Provide the (X, Y) coordinate of the cell's center where the given text is located.  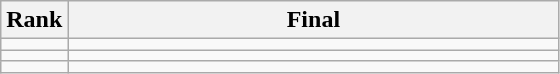
Final (314, 20)
Rank (34, 20)
